Return [x, y] of the center of cell containing provided text 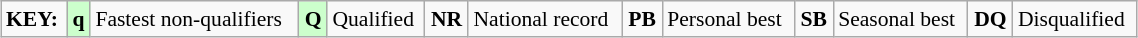
Fastest non-qualifiers [194, 19]
SB [814, 19]
PB [642, 19]
KEY: [34, 19]
DQ [990, 19]
Personal best [728, 19]
Q [314, 19]
Qualified [376, 19]
National record [545, 19]
Seasonal best [900, 19]
q [78, 19]
Disqualified [1075, 19]
NR [447, 19]
